For the text-containing cell, return its midpoint in [x, y] coordinate format. 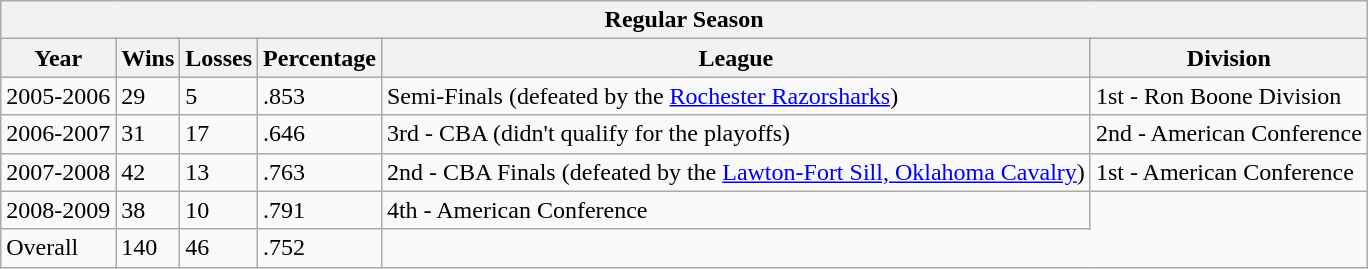
2nd - CBA Finals (defeated by the Lawton-Fort Sill, Oklahoma Cavalry) [736, 172]
1st - American Conference [1228, 172]
.853 [320, 96]
.646 [320, 134]
Losses [219, 58]
10 [219, 210]
1st - Ron Boone Division [1228, 96]
Wins [148, 58]
Overall [58, 248]
17 [219, 134]
.752 [320, 248]
2006-2007 [58, 134]
Percentage [320, 58]
13 [219, 172]
Semi-Finals (defeated by the Rochester Razorsharks) [736, 96]
46 [219, 248]
5 [219, 96]
League [736, 58]
2nd - American Conference [1228, 134]
.763 [320, 172]
29 [148, 96]
140 [148, 248]
Year [58, 58]
3rd - CBA (didn't qualify for the playoffs) [736, 134]
Division [1228, 58]
31 [148, 134]
Regular Season [684, 20]
2008-2009 [58, 210]
.791 [320, 210]
42 [148, 172]
2007-2008 [58, 172]
2005-2006 [58, 96]
38 [148, 210]
4th - American Conference [736, 210]
